Return [x, y] of the center of cell containing provided text 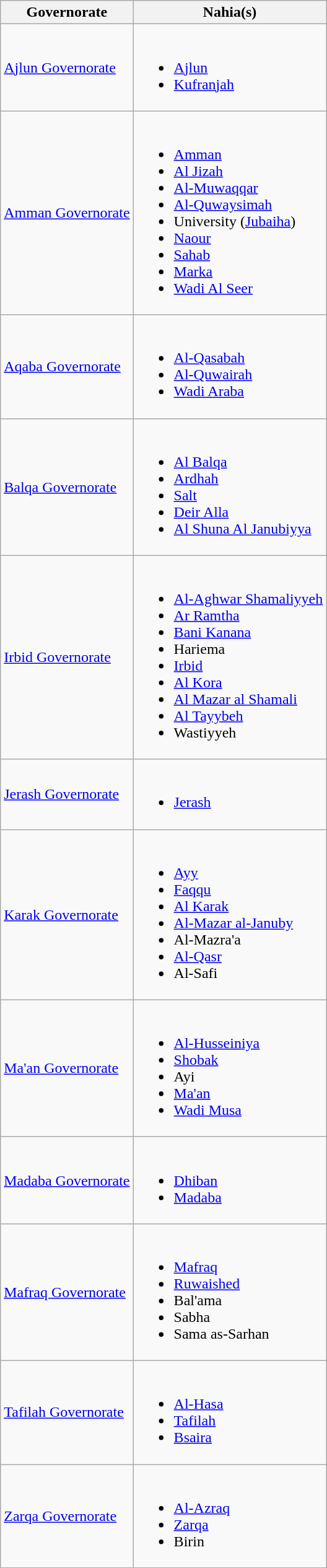
Al BalqaArdhahSaltDeir AllaAl Shuna Al Janubiyya [230, 487]
Jerash Governorate [67, 795]
AjlunKufranjah [230, 68]
Madaba Governorate [67, 1180]
Zarqa Governorate [67, 1516]
Nahia(s) [230, 12]
DhibanMadaba [230, 1180]
Amman Governorate [67, 213]
Tafilah Governorate [67, 1412]
Balqa Governorate [67, 487]
Mafraq Governorate [67, 1292]
MafraqRuwaishedBal'amaSabhaSama as-Sarhan [230, 1292]
Al-HusseiniyaShobakAyiMa'anWadi Musa [230, 1068]
Irbid Governorate [67, 657]
Governorate [67, 12]
Aqaba Governorate [67, 367]
Jerash [230, 795]
Ma'an Governorate [67, 1068]
AyyFaqquAl KarakAl-Mazar al-JanubyAl-Mazra'aAl-QasrAl-Safi [230, 915]
Al-AzraqZarqaBirin [230, 1516]
Ajlun Governorate [67, 68]
Karak Governorate [67, 915]
AmmanAl JizahAl-MuwaqqarAl-QuwaysimahUniversity (Jubaiha)NaourSahabMarkaWadi Al Seer [230, 213]
Al-QasabahAl-QuwairahWadi Araba [230, 367]
Al-HasaTafilahBsaira [230, 1412]
Al-Aghwar ShamaliyyehAr RamthaBani KananaHariemaIrbidAl KoraAl Mazar al ShamaliAl TayybehWastiyyeh [230, 657]
